Return the [X, Y] coordinate for the center point of the cell that contains the specified text.  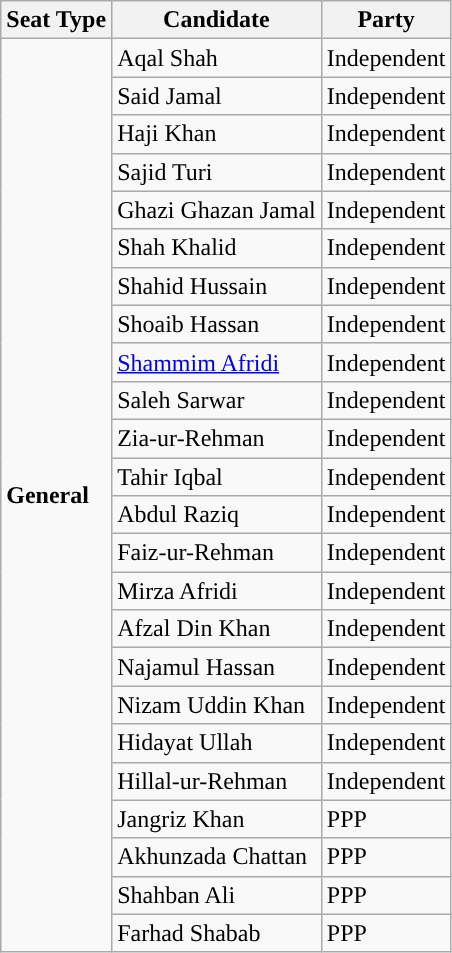
Zia-ur-Rehman [217, 438]
Aqal Shah [217, 58]
Shahban Ali [217, 895]
General [56, 496]
Jangriz Khan [217, 819]
Tahir Iqbal [217, 477]
Hidayat Ullah [217, 743]
Party [386, 20]
Shah Khalid [217, 248]
Ghazi Ghazan Jamal [217, 210]
Farhad Shabab [217, 933]
Abdul Raziq [217, 515]
Shammim Afridi [217, 362]
Akhunzada Chattan [217, 857]
Faiz-ur-Rehman [217, 553]
Hillal-ur-Rehman [217, 781]
Shahid Hussain [217, 286]
Afzal Din Khan [217, 629]
Haji Khan [217, 134]
Mirza Afridi [217, 591]
Sajid Turi [217, 172]
Najamul Hassan [217, 667]
Saleh Sarwar [217, 400]
Seat Type [56, 20]
Shoaib Hassan [217, 324]
Said Jamal [217, 96]
Nizam Uddin Khan [217, 705]
Candidate [217, 20]
